Determine the [x, y] coordinate at the center of the cell enclosing the given text.  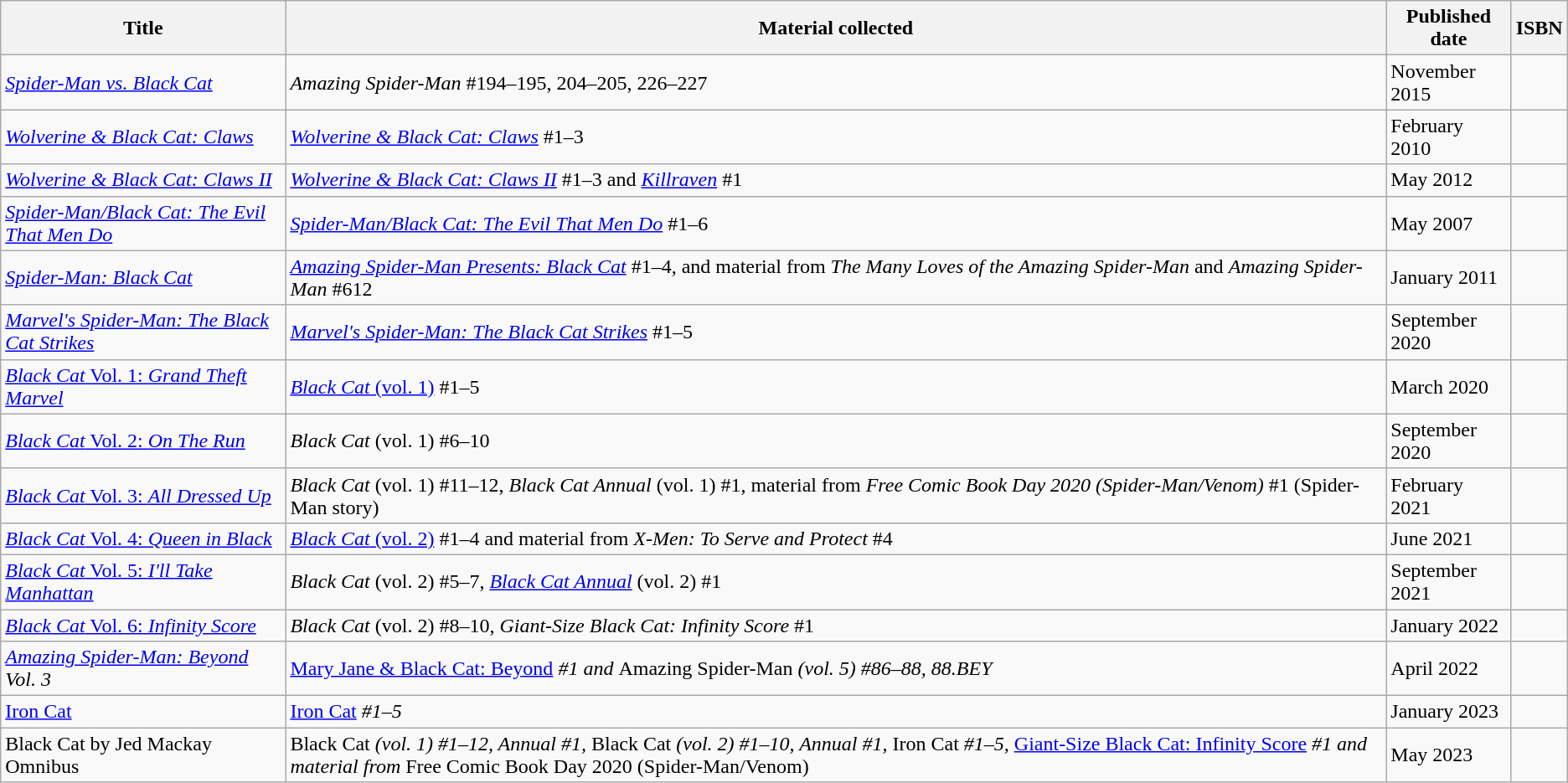
Wolverine & Black Cat: Claws II [143, 180]
April 2022 [1449, 668]
November 2015 [1449, 82]
Wolverine & Black Cat: Claws [143, 137]
Title [143, 28]
Black Cat Vol. 2: On The Run [143, 440]
May 2007 [1449, 223]
Black Cat (vol. 2) #1–4 and material from X-Men: To Serve and Protect #4 [836, 538]
ISBN [1540, 28]
Spider-Man/Black Cat: The Evil That Men Do [143, 223]
Wolverine & Black Cat: Claws II #1–3 and Killraven #1 [836, 180]
May 2023 [1449, 755]
March 2020 [1449, 387]
September 2021 [1449, 581]
June 2021 [1449, 538]
Black Cat (vol. 1) #1–5 [836, 387]
Black Cat (vol. 2) #5–7, Black Cat Annual (vol. 2) #1 [836, 581]
Black Cat Vol. 1: Grand Theft Marvel [143, 387]
January 2011 [1449, 278]
January 2022 [1449, 626]
Black Cat by Jed Mackay Omnibus [143, 755]
Iron Cat [143, 712]
Material collected [836, 28]
Mary Jane & Black Cat: Beyond #1 and Amazing Spider-Man (vol. 5) #86–88, 88.BEY [836, 668]
Marvel's Spider-Man: The Black Cat Strikes #1–5 [836, 332]
Amazing Spider-Man #194–195, 204–205, 226–227 [836, 82]
Spider-Man vs. Black Cat [143, 82]
Amazing Spider-Man Presents: Black Cat #1–4, and material from The Many Loves of the Amazing Spider-Man and Amazing Spider-Man #612 [836, 278]
Spider-Man: Black Cat [143, 278]
Black Cat Vol. 6: Infinity Score [143, 626]
Black Cat Vol. 4: Queen in Black [143, 538]
Iron Cat #1–5 [836, 712]
Black Cat (vol. 2) #8–10, Giant-Size Black Cat: Infinity Score #1 [836, 626]
Black Cat Vol. 5: I'll Take Manhattan [143, 581]
Amazing Spider-Man: Beyond Vol. 3 [143, 668]
February 2010 [1449, 137]
January 2023 [1449, 712]
Black Cat Vol. 3: All Dressed Up [143, 496]
May 2012 [1449, 180]
Black Cat (vol. 1) #6–10 [836, 440]
Black Cat (vol. 1) #11–12, Black Cat Annual (vol. 1) #1, material from Free Comic Book Day 2020 (Spider-Man/Venom) #1 (Spider-Man story) [836, 496]
Spider-Man/Black Cat: The Evil That Men Do #1–6 [836, 223]
Published date [1449, 28]
Marvel's Spider-Man: The Black Cat Strikes [143, 332]
February 2021 [1449, 496]
Wolverine & Black Cat: Claws #1–3 [836, 137]
